Find where the given text appears and provide that cell's center as [x, y] coordinate. 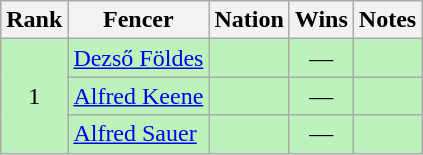
1 [34, 96]
Dezső Földes [138, 58]
Notes [387, 20]
Nation [249, 20]
Rank [34, 20]
Alfred Sauer [138, 134]
Wins [321, 20]
Fencer [138, 20]
Alfred Keene [138, 96]
